Identify which cell holds the provided text, then report its [X, Y] central coordinate. 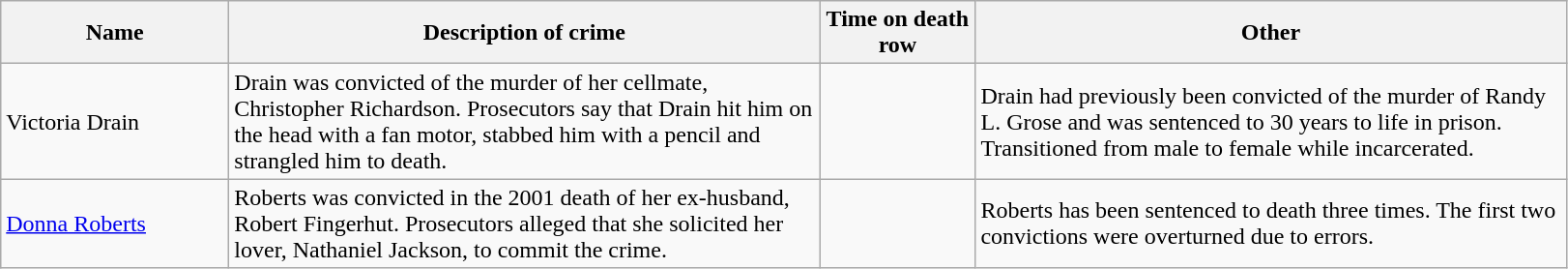
Description of crime [524, 33]
Roberts has been sentenced to death three times. The first two convictions were overturned due to errors. [1270, 224]
Donna Roberts [115, 224]
Time on death row [897, 33]
Other [1270, 33]
Name [115, 33]
Victoria Drain [115, 122]
